Identify which cell holds the provided text, then report its (X, Y) central coordinate. 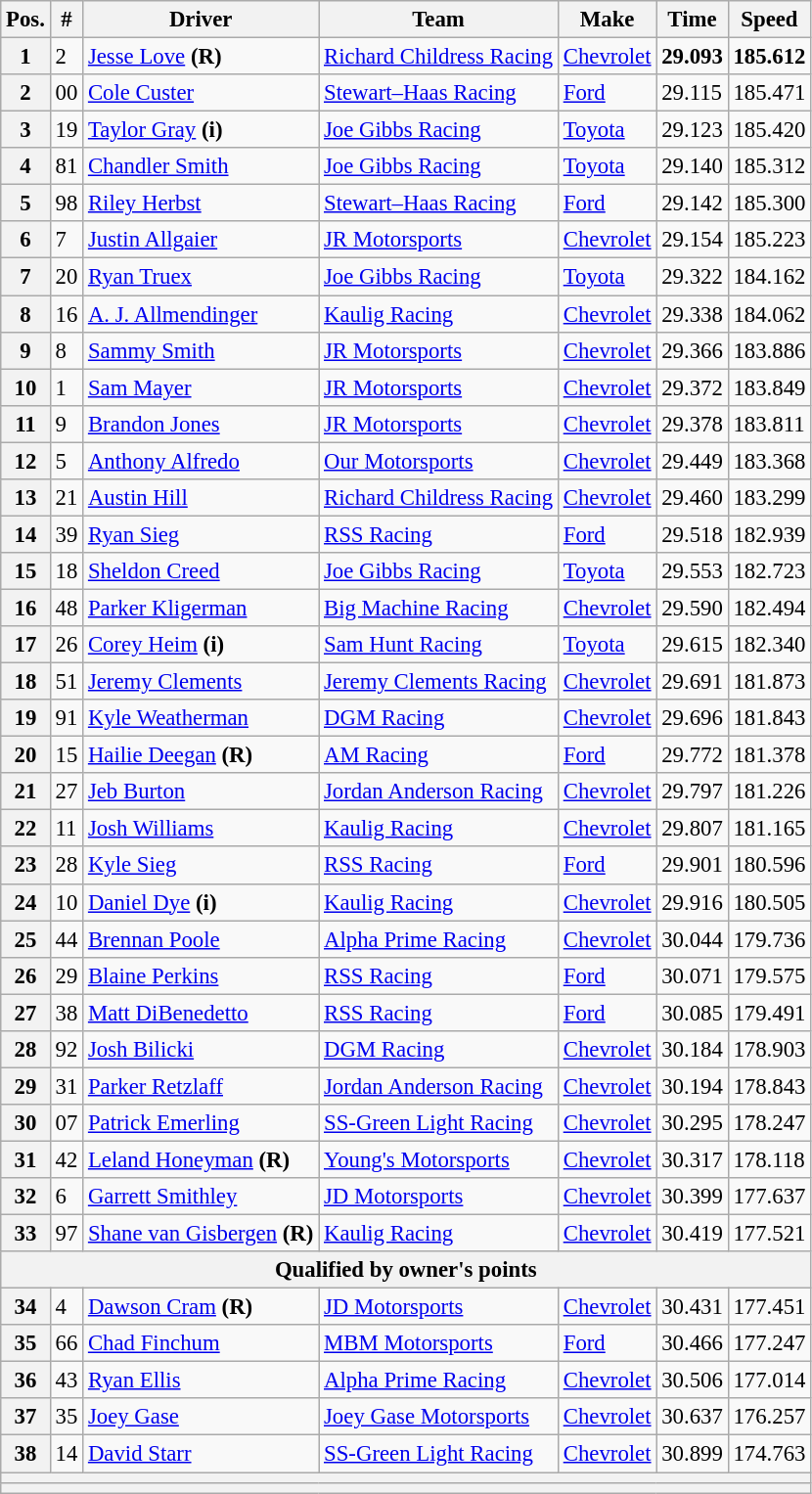
91 (67, 718)
42 (67, 1159)
29.772 (693, 755)
Justin Allgaier (202, 240)
97 (67, 1234)
185.471 (769, 93)
181.843 (769, 718)
183.886 (769, 350)
Riley Herbst (202, 204)
184.162 (769, 277)
43 (67, 1381)
181.873 (769, 682)
Josh Bilicki (202, 1050)
Jeb Burton (202, 792)
Time (693, 20)
184.062 (769, 314)
30 (25, 1123)
29.378 (693, 424)
98 (67, 204)
182.340 (769, 645)
178.118 (769, 1159)
Cole Custer (202, 93)
Taylor Gray (i) (202, 130)
Shane van Gisbergen (R) (202, 1234)
23 (25, 866)
3 (25, 130)
183.299 (769, 498)
AM Racing (438, 755)
29.338 (693, 314)
178.247 (769, 1123)
37 (25, 1418)
Ryan Ellis (202, 1381)
00 (67, 93)
176.257 (769, 1418)
185.612 (769, 57)
Ryan Truex (202, 277)
29.553 (693, 571)
Jeremy Clements Racing (438, 682)
185.300 (769, 204)
David Starr (202, 1454)
181.378 (769, 755)
Chad Finchum (202, 1343)
29.615 (693, 645)
Dawson Cram (R) (202, 1307)
29.449 (693, 461)
Parker Kligerman (202, 608)
179.736 (769, 939)
182.723 (769, 571)
29.696 (693, 718)
Sheldon Creed (202, 571)
29.142 (693, 204)
17 (25, 645)
Jeremy Clements (202, 682)
29.901 (693, 866)
30.044 (693, 939)
Blaine Perkins (202, 975)
Sam Hunt Racing (438, 645)
185.312 (769, 166)
Jesse Love (R) (202, 57)
36 (25, 1381)
Chandler Smith (202, 166)
30.071 (693, 975)
Patrick Emerling (202, 1123)
179.491 (769, 1013)
Matt DiBenedetto (202, 1013)
Make (607, 20)
Hailie Deegan (R) (202, 755)
177.451 (769, 1307)
25 (25, 939)
180.505 (769, 902)
Austin Hill (202, 498)
178.903 (769, 1050)
Speed (769, 20)
29.590 (693, 608)
Big Machine Racing (438, 608)
29.366 (693, 350)
30.295 (693, 1123)
182.494 (769, 608)
39 (67, 534)
Leland Honeyman (R) (202, 1159)
13 (25, 498)
30.194 (693, 1086)
22 (25, 829)
177.637 (769, 1197)
177.247 (769, 1343)
Young's Motorsports (438, 1159)
29.093 (693, 57)
33 (25, 1234)
Sam Mayer (202, 387)
Daniel Dye (i) (202, 902)
Josh Williams (202, 829)
29.797 (693, 792)
30.466 (693, 1343)
Joey Gase (202, 1418)
# (67, 20)
181.165 (769, 829)
29.691 (693, 682)
174.763 (769, 1454)
32 (25, 1197)
29.322 (693, 277)
Joey Gase Motorsports (438, 1418)
177.521 (769, 1234)
92 (67, 1050)
181.226 (769, 792)
30.899 (693, 1454)
Brennan Poole (202, 939)
Driver (202, 20)
30.419 (693, 1234)
Sammy Smith (202, 350)
185.223 (769, 240)
30.085 (693, 1013)
177.014 (769, 1381)
66 (67, 1343)
Team (438, 20)
183.811 (769, 424)
Parker Retzlaff (202, 1086)
07 (67, 1123)
Anthony Alfredo (202, 461)
Qualified by owner's points (406, 1270)
81 (67, 166)
180.596 (769, 866)
44 (67, 939)
185.420 (769, 130)
30.184 (693, 1050)
30.506 (693, 1381)
24 (25, 902)
Brandon Jones (202, 424)
34 (25, 1307)
29.807 (693, 829)
29.115 (693, 93)
Pos. (25, 20)
29.916 (693, 902)
Kyle Weatherman (202, 718)
Kyle Sieg (202, 866)
183.849 (769, 387)
179.575 (769, 975)
29.460 (693, 498)
12 (25, 461)
MBM Motorsports (438, 1343)
29.123 (693, 130)
Corey Heim (i) (202, 645)
51 (67, 682)
182.939 (769, 534)
30.399 (693, 1197)
183.368 (769, 461)
29.372 (693, 387)
30.431 (693, 1307)
A. J. Allmendinger (202, 314)
30.317 (693, 1159)
Ryan Sieg (202, 534)
29.154 (693, 240)
29.518 (693, 534)
29.140 (693, 166)
Our Motorsports (438, 461)
30.637 (693, 1418)
48 (67, 608)
178.843 (769, 1086)
Garrett Smithley (202, 1197)
